For the text-containing cell, return its midpoint in [X, Y] coordinate format. 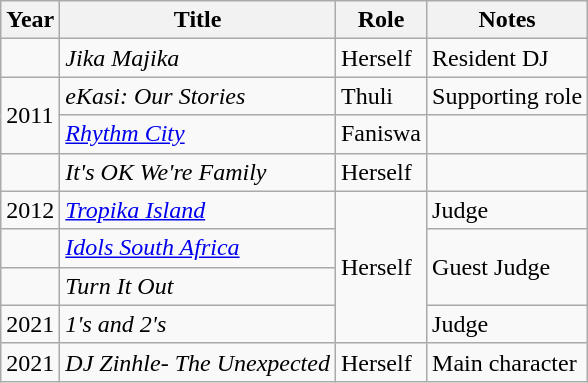
Tropika Island [198, 210]
Turn It Out [198, 286]
Idols South Africa [198, 248]
Role [380, 20]
Resident DJ [508, 58]
Notes [508, 20]
Rhythm City [198, 134]
2011 [30, 115]
Guest Judge [508, 267]
It's OK We're Family [198, 172]
Title [198, 20]
Main character [508, 362]
2012 [30, 210]
Faniswa [380, 134]
Thuli [380, 96]
eKasi: Our Stories [198, 96]
Jika Majika [198, 58]
Year [30, 20]
1's and 2's [198, 324]
DJ Zinhle- The Unexpected [198, 362]
Supporting role [508, 96]
